Detect which cell encompasses the target text, then output its [X, Y] center coordinate. 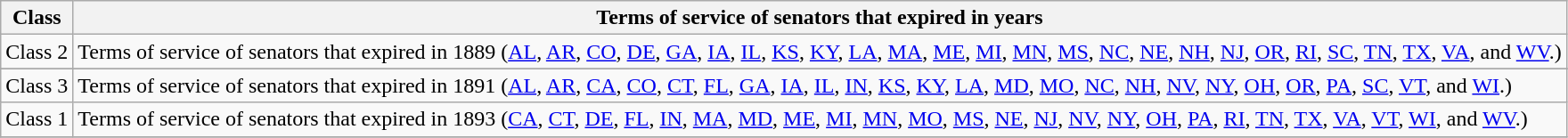
Class 1 [37, 119]
Terms of service of senators that expired in years [820, 18]
Class [37, 18]
Class 3 [37, 85]
Class 2 [37, 52]
